Pinpoint the cell where the given text exists, returning its (X, Y) midpoint coordinate. 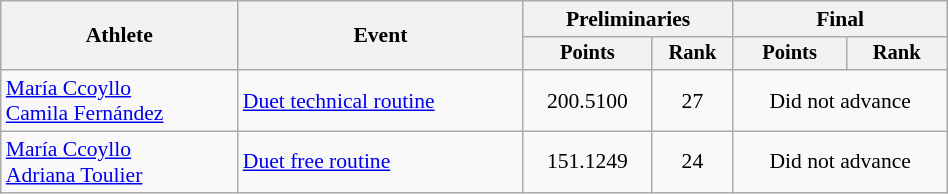
Duet technical routine (380, 100)
200.5100 (588, 100)
Preliminaries (628, 19)
María CcoylloCamila Fernández (120, 100)
Event (380, 36)
151.1249 (588, 162)
Final (840, 19)
María CcoylloAdriana Toulier (120, 162)
Duet free routine (380, 162)
24 (692, 162)
Athlete (120, 36)
27 (692, 100)
